Find where the given text appears and provide that cell's center as [x, y] coordinate. 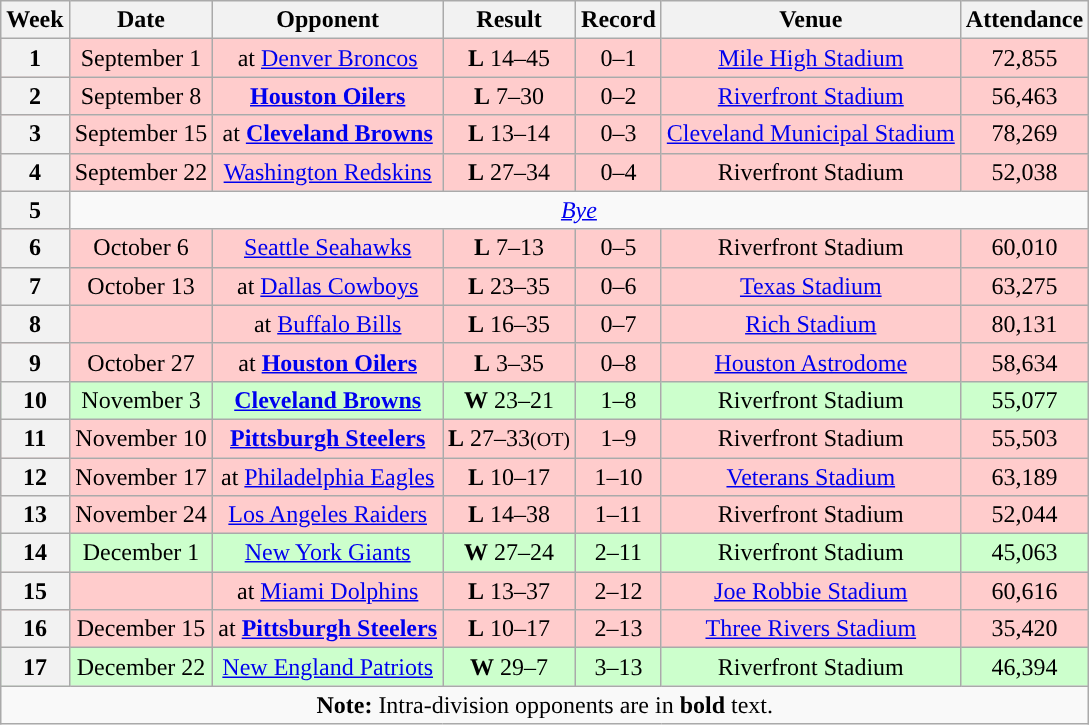
0–7 [619, 324]
63,189 [1024, 477]
9 [35, 362]
Rich Stadium [810, 324]
New York Giants [328, 553]
Note: Intra-division opponents are in bold text. [545, 705]
60,616 [1024, 591]
Record [619, 20]
Week [35, 20]
Los Angeles Raiders [328, 515]
58,634 [1024, 362]
W 29–7 [510, 667]
Cleveland Municipal Stadium [810, 134]
Houston Astrodome [810, 362]
Veterans Stadium [810, 477]
at Philadelphia Eagles [328, 477]
at Cleveland Browns [328, 134]
7 [35, 286]
Three Rivers Stadium [810, 629]
December 22 [141, 667]
Texas Stadium [810, 286]
56,463 [1024, 96]
L 7–13 [510, 248]
3–13 [619, 667]
80,131 [1024, 324]
December 1 [141, 553]
November 3 [141, 400]
0–4 [619, 172]
Washington Redskins [328, 172]
2 [35, 96]
17 [35, 667]
L 23–35 [510, 286]
3 [35, 134]
Result [510, 20]
55,077 [1024, 400]
October 6 [141, 248]
L 7–30 [510, 96]
September 1 [141, 58]
63,275 [1024, 286]
10 [35, 400]
Date [141, 20]
at Dallas Cowboys [328, 286]
1–10 [619, 477]
at Miami Dolphins [328, 591]
2–11 [619, 553]
Pittsburgh Steelers [328, 438]
72,855 [1024, 58]
0–2 [619, 96]
15 [35, 591]
1–11 [619, 515]
60,010 [1024, 248]
September 8 [141, 96]
52,044 [1024, 515]
at Buffalo Bills [328, 324]
L 13–14 [510, 134]
Mile High Stadium [810, 58]
Opponent [328, 20]
11 [35, 438]
2–13 [619, 629]
0–5 [619, 248]
L 16–35 [510, 324]
55,503 [1024, 438]
at Pittsburgh Steelers [328, 629]
L 14–38 [510, 515]
L 14–45 [510, 58]
Attendance [1024, 20]
13 [35, 515]
L 3–35 [510, 362]
46,394 [1024, 667]
Seattle Seahawks [328, 248]
October 27 [141, 362]
at Denver Broncos [328, 58]
Bye [579, 210]
Cleveland Browns [328, 400]
0–1 [619, 58]
November 17 [141, 477]
W 27–24 [510, 553]
Joe Robbie Stadium [810, 591]
12 [35, 477]
at Houston Oilers [328, 362]
6 [35, 248]
0–8 [619, 362]
2–12 [619, 591]
September 15 [141, 134]
Houston Oilers [328, 96]
52,038 [1024, 172]
L 13–37 [510, 591]
0–3 [619, 134]
Venue [810, 20]
35,420 [1024, 629]
L 27–33(OT) [510, 438]
5 [35, 210]
1 [35, 58]
45,063 [1024, 553]
8 [35, 324]
1–9 [619, 438]
December 15 [141, 629]
0–6 [619, 286]
1–8 [619, 400]
W 23–21 [510, 400]
New England Patriots [328, 667]
September 22 [141, 172]
14 [35, 553]
4 [35, 172]
October 13 [141, 286]
L 27–34 [510, 172]
November 10 [141, 438]
November 24 [141, 515]
16 [35, 629]
78,269 [1024, 134]
